Capture the cell that displays the provided text and extract its (X, Y) central coordinate. 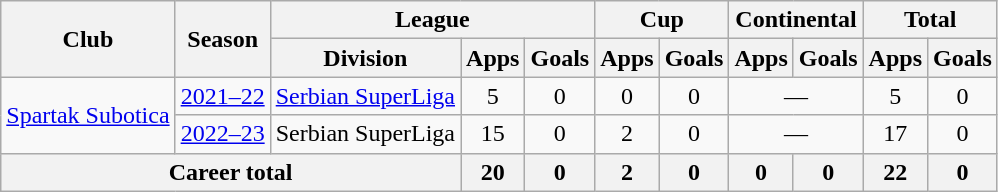
15 (493, 134)
Total (930, 20)
Career total (231, 172)
Continental (796, 20)
Spartak Subotica (88, 115)
20 (493, 172)
2022–23 (222, 134)
Club (88, 39)
22 (895, 172)
League (432, 20)
Cup (662, 20)
2021–22 (222, 96)
Season (222, 39)
17 (895, 134)
Division (365, 58)
